From the cell containing the given text, extract its center point as (x, y) coordinate. 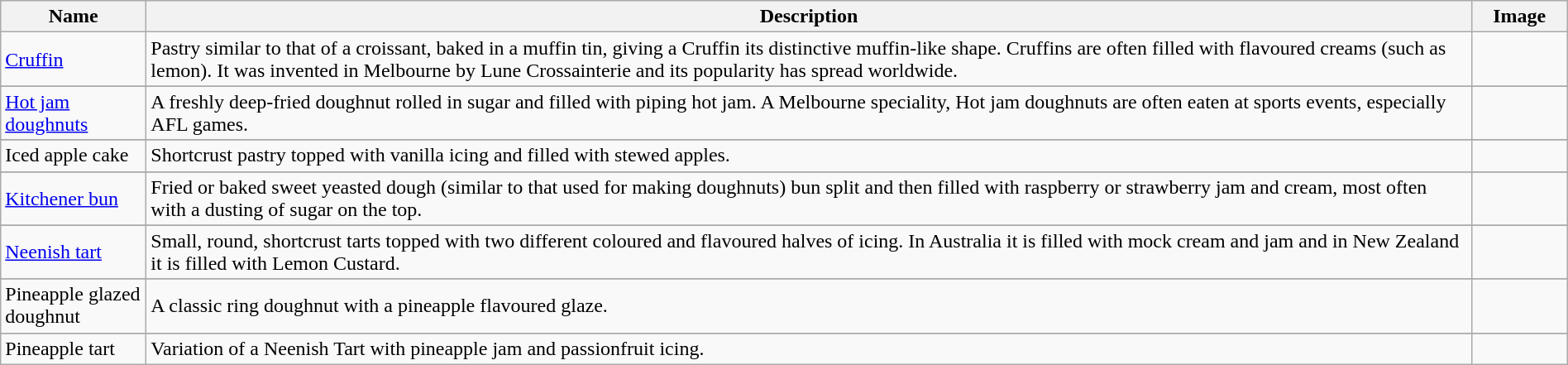
Iced apple cake (74, 156)
Pineapple tart (74, 348)
Name (74, 17)
Kitchener bun (74, 199)
Pineapple glazed doughnut (74, 306)
Variation of a Neenish Tart with pineapple jam and passionfruit icing. (809, 348)
Description (809, 17)
Shortcrust pastry topped with vanilla icing and filled with stewed apples. (809, 156)
Image (1519, 17)
A classic ring doughnut with a pineapple flavoured glaze. (809, 306)
Hot jam doughnuts (74, 113)
Neenish tart (74, 252)
Cruffin (74, 60)
